Pinpoint the cell where the given text exists, returning its [X, Y] midpoint coordinate. 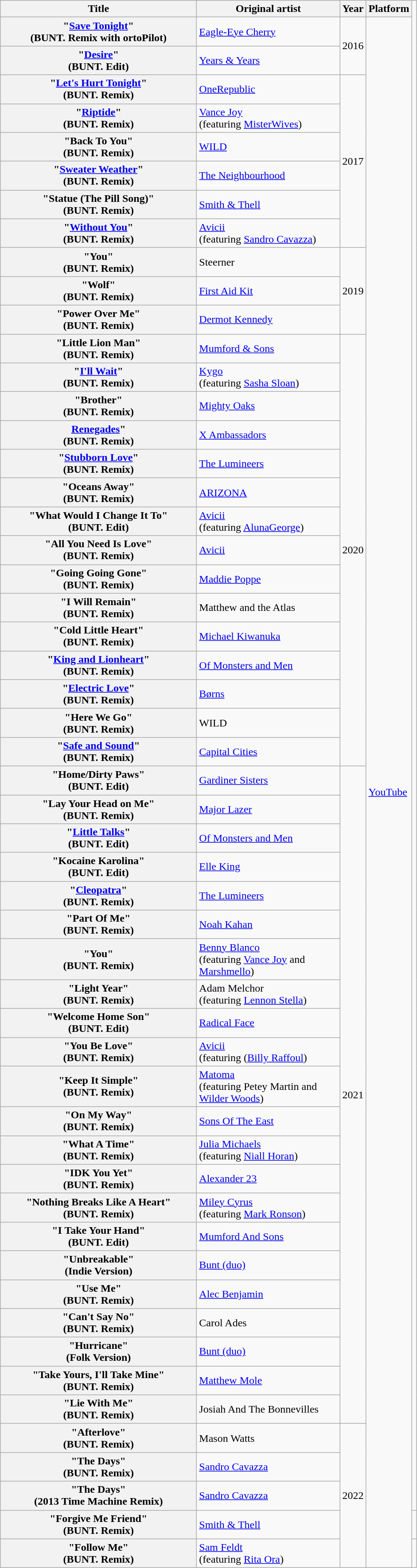
"Power Over Me" (BUNT. Remix) [98, 320]
Miley Cyrus (featuring Mark Ronson) [269, 1208]
"IDK You Yet" (BUNT. Remix) [98, 1178]
"Without You" (BUNT. Remix) [98, 233]
Avicii (featuring AlunaGeorge) [269, 521]
"Lay Your Head on Me" (BUNT. Remix) [98, 809]
"Take Yours, I'll Take Mine" (BUNT. Remix) [98, 1380]
"Follow Me" (BUNT. Remix) [98, 1553]
"Stubborn Love" (BUNT. Remix) [98, 464]
Year [353, 9]
Kygo (featuring Sasha Sloan) [269, 377]
Gardiner Sisters [269, 780]
YouTube [389, 792]
ARIZONA [269, 492]
Matthew and the Atlas [269, 607]
Benny Blanco (featuring Vance Joy and Marshmello) [269, 959]
"The Days" (2013 Time Machine Remix) [98, 1495]
Mumford & Sons [269, 348]
"Forgive Me Friend" (BUNT. Remix) [98, 1525]
"Light Year" (BUNT. Remix) [98, 994]
Eagle-Eye Cherry [269, 32]
The Neighbourhood [269, 175]
"Hurricane" (Folk Version) [98, 1352]
"Afterlove" (BUNT. Remix) [98, 1438]
2016 [353, 46]
"Statue (The Pill Song)" (BUNT. Remix) [98, 205]
Avicii [269, 550]
Steerner [269, 262]
"Electric Love" (BUNT. Remix) [98, 694]
2022 [353, 1495]
"Can't Say No" (BUNT. Remix) [98, 1323]
First Aid Kit [269, 290]
Dermot Kennedy [269, 320]
Mighty Oaks [269, 406]
"Safe and Sound" (BUNT. Remix) [98, 752]
"Lie With Me" (BUNT. Remix) [98, 1410]
Noah Kahan [269, 924]
Radical Face [269, 1023]
Matoma (featuring Petey Martin and Wilder Woods) [269, 1086]
"All You Need Is Love" (BUNT. Remix) [98, 550]
2021 [353, 1094]
"I Take Your Hand" (BUNT. Edit) [98, 1236]
Years & Years [269, 60]
"Back To You" (BUNT. Remix) [98, 147]
"Keep It Simple" (BUNT. Remix) [98, 1086]
"Unbreakable" (Indie Version) [98, 1265]
2017 [353, 161]
Avicii (featuring Sandro Cavazza) [269, 233]
"Here We Go" (BUNT. Remix) [98, 722]
"Home/Dirty Paws" (BUNT. Edit) [98, 780]
"Cold Little Heart" (BUNT. Remix) [98, 637]
Original artist [269, 9]
"Cleopatra" (BUNT. Remix) [98, 896]
"I Will Remain" (BUNT. Remix) [98, 607]
Renegades" (BUNT. Remix) [98, 435]
X Ambassadors [269, 435]
Mumford And Sons [269, 1236]
"Use Me" (BUNT. Remix) [98, 1294]
Major Lazer [269, 809]
Adam Melchor (featuring Lennon Stella) [269, 994]
Maddie Poppe [269, 579]
"Desire" (BUNT. Edit) [98, 60]
Matthew Mole [269, 1380]
OneRepublic [269, 89]
"The Days" (BUNT. Remix) [98, 1467]
Michael Kiwanuka [269, 637]
"What Would I Change It To" (BUNT. Edit) [98, 521]
"What A Time" (BUNT. Remix) [98, 1150]
"Little Talks" (BUNT. Edit) [98, 838]
Title [98, 9]
"Oceans Away" (BUNT. Remix) [98, 492]
"Little Lion Man" (BUNT. Remix) [98, 348]
"Brother" (BUNT. Remix) [98, 406]
"Part Of Me" (BUNT. Remix) [98, 924]
"Welcome Home Son" (BUNT. Edit) [98, 1023]
Avicii (featuring (Billy Raffoul) [269, 1052]
Mason Watts [269, 1438]
"Riptide" (BUNT. Remix) [98, 118]
Platform [389, 9]
"Kocaine Karolina" (BUNT. Edit) [98, 867]
"You Be Love" (BUNT. Remix) [98, 1052]
2020 [353, 550]
2019 [353, 290]
Vance Joy (featuring MisterWives) [269, 118]
"Nothing Breaks Like A Heart" (BUNT. Remix) [98, 1208]
Alexander 23 [269, 1178]
Sons Of The East [269, 1121]
"Sweater Weather" (BUNT. Remix) [98, 175]
Sam Feldt (featuring Rita Ora) [269, 1553]
"Wolf" (BUNT. Remix) [98, 290]
"Let's Hurt Tonight" (BUNT. Remix) [98, 89]
"Save Tonight" (BUNT. Remix with ortoPilot) [98, 32]
"Going Going Gone" (BUNT. Remix) [98, 579]
"I'll Wait" (BUNT. Remix) [98, 377]
Julia Michaels (featuring Niall Horan) [269, 1150]
"On My Way" (BUNT. Remix) [98, 1121]
Capital Cities [269, 752]
Elle King [269, 867]
Børns [269, 694]
"King and Lionheart" (BUNT. Remix) [98, 665]
Alec Benjamin [269, 1294]
Carol Ades [269, 1323]
Josiah And The Bonnevilles [269, 1410]
